Pinpoint the cell where the given text exists, returning its [X, Y] midpoint coordinate. 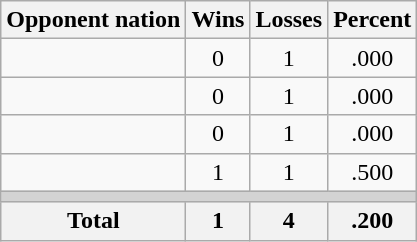
Losses [289, 20]
.500 [372, 172]
Percent [372, 20]
4 [289, 221]
Opponent nation [94, 20]
.200 [372, 221]
Wins [218, 20]
Total [94, 221]
